Determine the (x, y) coordinate at the center of the cell enclosing the given text.  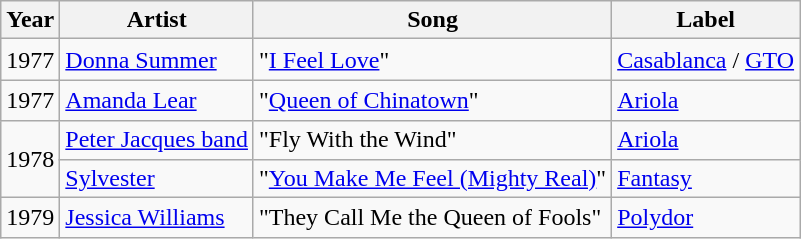
"They Call Me the Queen of Fools" (432, 218)
"I Feel Love" (432, 60)
1978 (30, 159)
Fantasy (706, 178)
Polydor (706, 218)
Year (30, 20)
Song (432, 20)
Amanda Lear (157, 100)
"Queen of Chinatown" (432, 100)
Sylvester (157, 178)
Casablanca / GTO (706, 60)
Peter Jacques band (157, 140)
Artist (157, 20)
"Fly With the Wind" (432, 140)
"You Make Me Feel (Mighty Real)" (432, 178)
Label (706, 20)
Donna Summer (157, 60)
1979 (30, 218)
Jessica Williams (157, 218)
